Extract the (x, y) coordinate from the center of the cell holding the provided text.  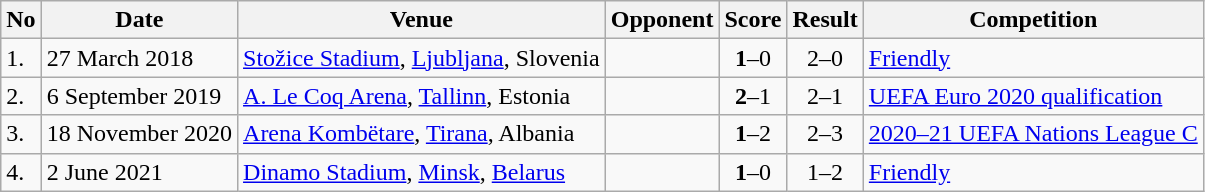
2–0 (825, 58)
2020–21 UEFA Nations League C (1033, 134)
Arena Kombëtare, Tirana, Albania (422, 134)
4. (21, 172)
2 June 2021 (139, 172)
A. Le Coq Arena, Tallinn, Estonia (422, 96)
2–3 (825, 134)
2. (21, 96)
Dinamo Stadium, Minsk, Belarus (422, 172)
UEFA Euro 2020 qualification (1033, 96)
Venue (422, 20)
Stožice Stadium, Ljubljana, Slovenia (422, 58)
18 November 2020 (139, 134)
27 March 2018 (139, 58)
Score (753, 20)
Date (139, 20)
6 September 2019 (139, 96)
Competition (1033, 20)
Result (825, 20)
No (21, 20)
Opponent (662, 20)
3. (21, 134)
1. (21, 58)
